Capture the cell that displays the provided text and extract its (x, y) central coordinate. 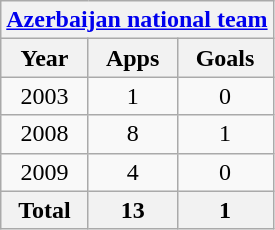
Goals (225, 58)
Year (45, 58)
Azerbaijan national team (137, 20)
8 (132, 134)
13 (132, 210)
2008 (45, 134)
Total (45, 210)
4 (132, 172)
2009 (45, 172)
Apps (132, 58)
2003 (45, 96)
